Determine the (x, y) coordinate at the center of the cell enclosing the given text.  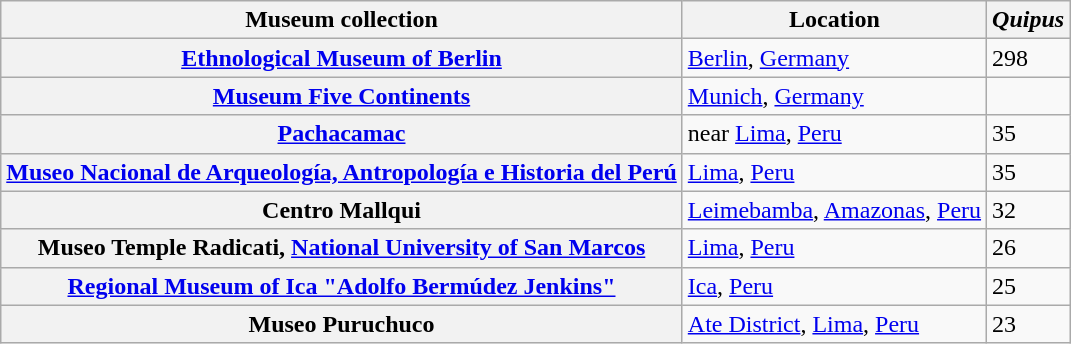
Ica, Peru (834, 286)
Quipus (1028, 20)
23 (1028, 324)
Ethnological Museum of Berlin (342, 58)
Berlin, Germany (834, 58)
32 (1028, 210)
26 (1028, 248)
Museo Temple Radicati, National University of San Marcos (342, 248)
Centro Mallqui (342, 210)
Ate District, Lima, Peru (834, 324)
Munich, Germany (834, 96)
298 (1028, 58)
Museo Puruchuco (342, 324)
25 (1028, 286)
Museum Five Continents (342, 96)
Leimebamba, Amazonas, Peru (834, 210)
Location (834, 20)
Museum collection (342, 20)
Regional Museum of Ica "Adolfo Bermúdez Jenkins" (342, 286)
Pachacamac (342, 134)
Museo Nacional de Arqueología, Antropología e Historia del Perú (342, 172)
near Lima, Peru (834, 134)
